For the text-containing cell, return its midpoint in [X, Y] coordinate format. 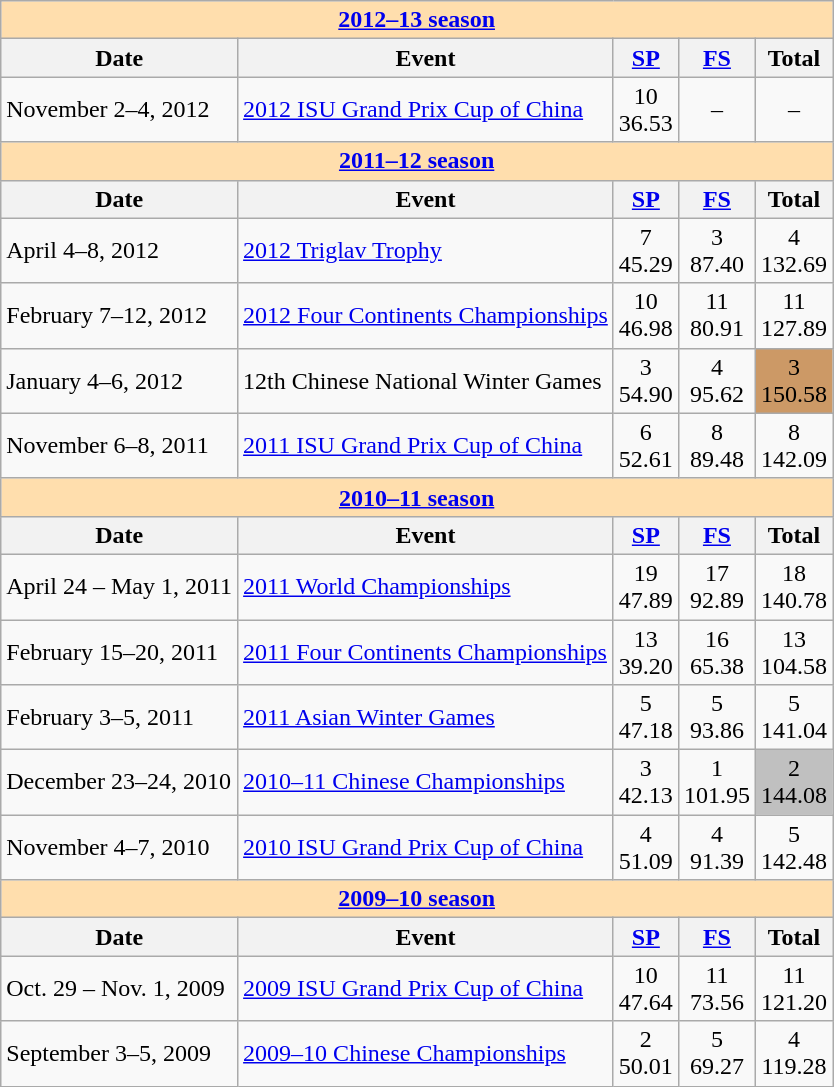
2009 ISU Grand Prix Cup of China [426, 988]
342.13 [646, 782]
2144.08 [794, 782]
889.48 [716, 446]
547.18 [646, 718]
1947.89 [646, 586]
4132.69 [794, 250]
2010–11 Chinese Championships [426, 782]
1173.56 [716, 988]
387.40 [716, 250]
1180.91 [716, 316]
13104.58 [794, 652]
495.62 [716, 380]
2009–10 season [417, 899]
February 7–12, 2012 [120, 316]
September 3–5, 2009 [120, 1054]
2012 Triglav Trophy [426, 250]
1339.20 [646, 652]
April 4–8, 2012 [120, 250]
5141.04 [794, 718]
November 4–7, 2010 [120, 848]
2012–13 season [417, 20]
2011 Four Continents Championships [426, 652]
491.39 [716, 848]
18140.78 [794, 586]
4 119.28 [794, 1054]
12th Chinese National Winter Games [426, 380]
2 50.01 [646, 1054]
1792.89 [716, 586]
2011–12 season [417, 161]
2009–10 Chinese Championships [426, 1054]
2012 Four Continents Championships [426, 316]
December 23–24, 2010 [120, 782]
354.90 [646, 380]
February 15–20, 2011 [120, 652]
2011 ISU Grand Prix Cup of China [426, 446]
November 2–4, 2012 [120, 110]
1665.38 [716, 652]
2012 ISU Grand Prix Cup of China [426, 110]
451.09 [646, 848]
5 69.27 [716, 1054]
Oct. 29 – Nov. 1, 2009 [120, 988]
11121.20 [794, 988]
1046.98 [646, 316]
January 4–6, 2012 [120, 380]
2011 Asian Winter Games [426, 718]
5142.48 [794, 848]
11127.89 [794, 316]
1047.64 [646, 988]
652.61 [646, 446]
1101.95 [716, 782]
593.86 [716, 718]
2010–11 season [417, 497]
November 6–8, 2011 [120, 446]
2010 ISU Grand Prix Cup of China [426, 848]
745.29 [646, 250]
3150.58 [794, 380]
February 3–5, 2011 [120, 718]
8142.09 [794, 446]
1036.53 [646, 110]
April 24 – May 1, 2011 [120, 586]
2011 World Championships [426, 586]
